Pinpoint the cell where the given text exists, returning its (x, y) midpoint coordinate. 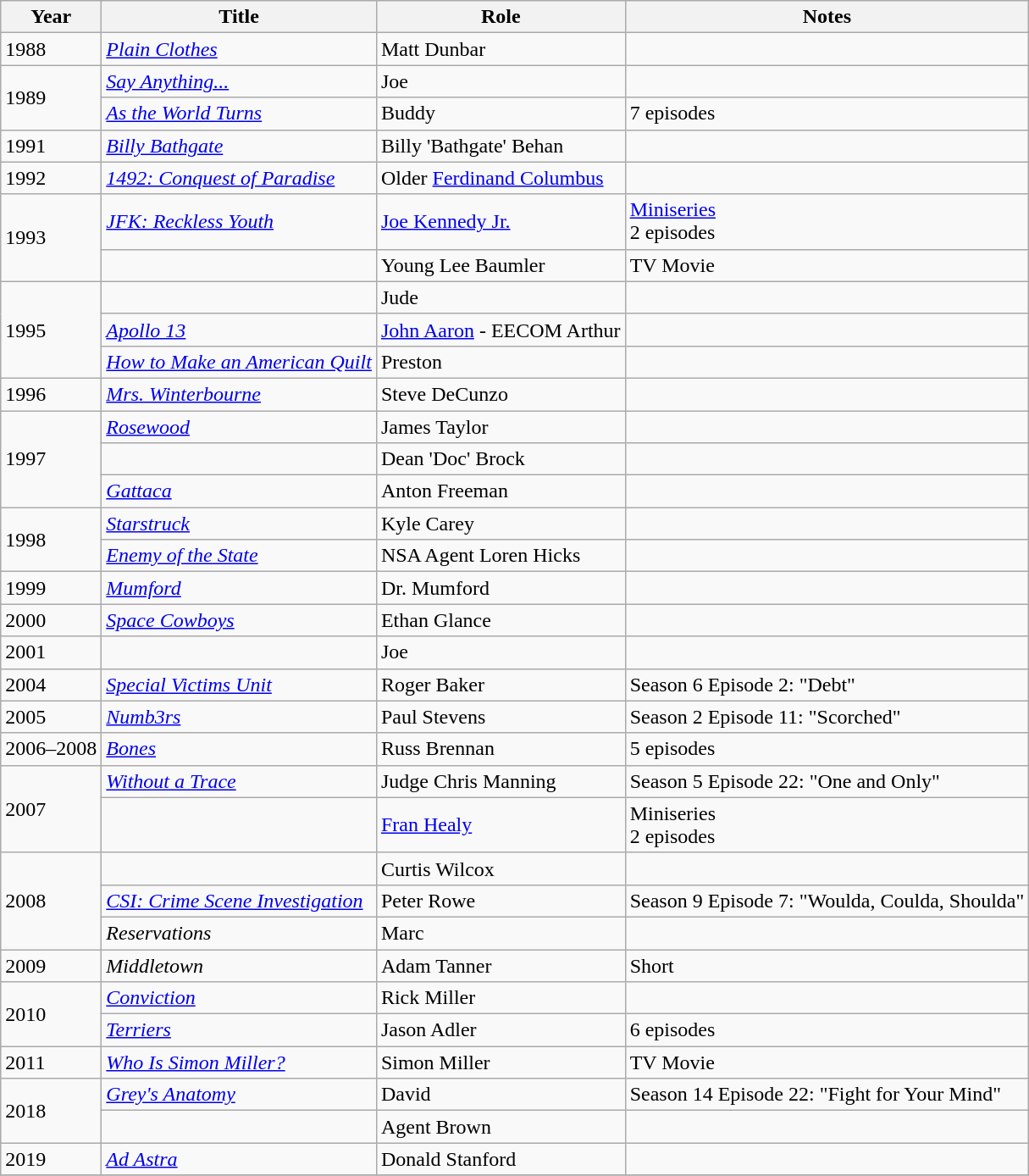
Special Victims Unit (239, 685)
Who Is Simon Miller? (239, 1062)
Adam Tanner (501, 965)
5 episodes (827, 749)
Apollo 13 (239, 330)
Bones (239, 749)
7 episodes (827, 114)
Short (827, 965)
Conviction (239, 998)
1989 (51, 97)
Matt Dunbar (501, 49)
Jason Adler (501, 1030)
2008 (51, 901)
2018 (51, 1111)
Rick Miller (501, 998)
Terriers (239, 1030)
Enemy of the State (239, 556)
Starstruck (239, 524)
1998 (51, 540)
Anton Freeman (501, 491)
Season 5 Episode 22: "One and Only" (827, 781)
NSA Agent Loren Hicks (501, 556)
Curtis Wilcox (501, 868)
As the World Turns (239, 114)
Plain Clothes (239, 49)
Season 6 Episode 2: "Debt" (827, 685)
Jude (501, 297)
Mrs. Winterbourne (239, 394)
Without a Trace (239, 781)
Paul Stevens (501, 717)
David (501, 1095)
Season 2 Episode 11: "Scorched" (827, 717)
Title (239, 17)
Season 9 Episode 7: "Woulda, Coulda, Shoulda" (827, 901)
Donald Stanford (501, 1159)
JFK: Reckless Youth (239, 222)
2000 (51, 620)
Peter Rowe (501, 901)
1997 (51, 458)
James Taylor (501, 426)
2001 (51, 652)
2006–2008 (51, 749)
Gattaca (239, 491)
Year (51, 17)
Mumford (239, 588)
1991 (51, 146)
2007 (51, 808)
Marc (501, 933)
Say Anything... (239, 81)
Space Cowboys (239, 620)
Numb3rs (239, 717)
Ethan Glance (501, 620)
How to Make an American Quilt (239, 362)
Rosewood (239, 426)
6 episodes (827, 1030)
Dean 'Doc' Brock (501, 459)
Preston (501, 362)
1993 (51, 237)
Role (501, 17)
2005 (51, 717)
2009 (51, 965)
Simon Miller (501, 1062)
CSI: Crime Scene Investigation (239, 901)
Kyle Carey (501, 524)
Notes (827, 17)
Billy Bathgate (239, 146)
Steve DeCunzo (501, 394)
Young Lee Baumler (501, 265)
Middletown (239, 965)
1999 (51, 588)
Buddy (501, 114)
Ad Astra (239, 1159)
Reservations (239, 933)
2004 (51, 685)
Russ Brennan (501, 749)
Grey's Anatomy (239, 1095)
1492: Conquest of Paradise (239, 178)
Agent Brown (501, 1127)
John Aaron - EECOM Arthur (501, 330)
1996 (51, 394)
1988 (51, 49)
Fran Healy (501, 825)
Judge Chris Manning (501, 781)
Billy 'Bathgate' Behan (501, 146)
1995 (51, 330)
Season 14 Episode 22: "Fight for Your Mind" (827, 1095)
1992 (51, 178)
2011 (51, 1062)
2010 (51, 1014)
Dr. Mumford (501, 588)
Joe Kennedy Jr. (501, 222)
2019 (51, 1159)
Roger Baker (501, 685)
Older Ferdinand Columbus (501, 178)
